Return (x, y) of the center of cell containing provided text 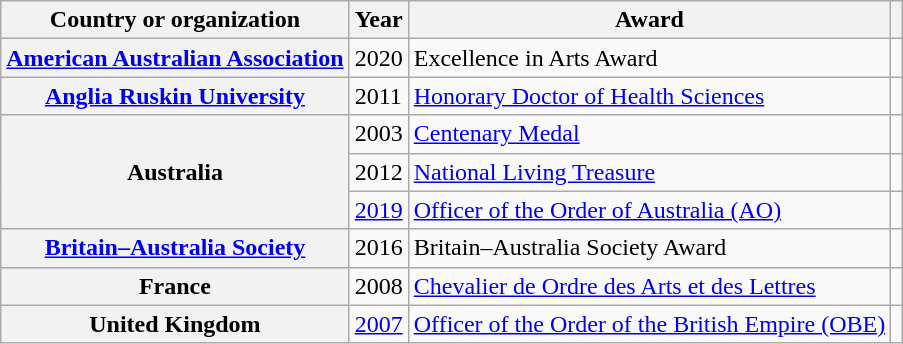
2008 (378, 286)
2007 (378, 324)
Excellence in Arts Award (649, 58)
2012 (378, 172)
Country or organization (175, 20)
Britain–Australia Society (175, 248)
Chevalier de Ordre des Arts et des Lettres (649, 286)
Centenary Medal (649, 134)
United Kingdom (175, 324)
2016 (378, 248)
Britain–Australia Society Award (649, 248)
2003 (378, 134)
Honorary Doctor of Health Sciences (649, 96)
Award (649, 20)
Australia (175, 172)
2011 (378, 96)
France (175, 286)
Officer of the Order of Australia (AO) (649, 210)
2019 (378, 210)
National Living Treasure (649, 172)
American Australian Association (175, 58)
Officer of the Order of the British Empire (OBE) (649, 324)
Anglia Ruskin University (175, 96)
2020 (378, 58)
Year (378, 20)
